Return the (x, y) coordinate for the center point of the cell that contains the specified text.  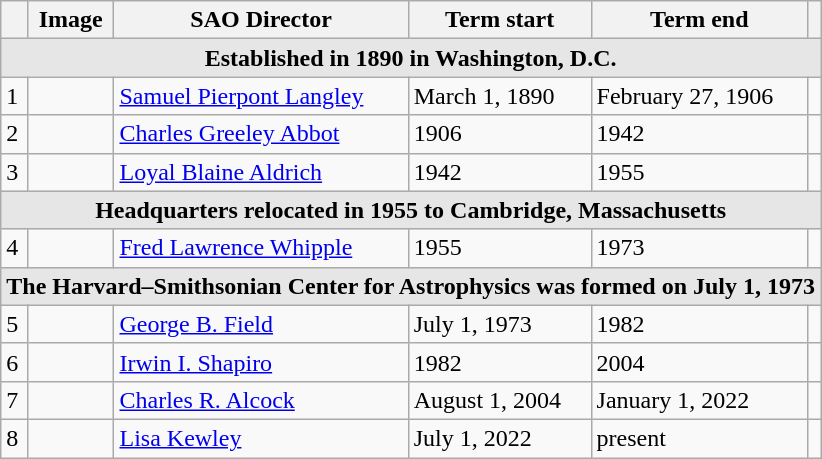
Loyal Blaine Aldrich (261, 172)
Fred Lawrence Whipple (261, 248)
2 (14, 134)
SAO Director (261, 20)
8 (14, 438)
Headquarters relocated in 1955 to Cambridge, Massachusetts (411, 210)
Term end (700, 20)
Established in 1890 in Washington, D.C. (411, 58)
3 (14, 172)
6 (14, 362)
Lisa Kewley (261, 438)
March 1, 1890 (500, 96)
5 (14, 324)
1906 (500, 134)
January 1, 2022 (700, 400)
7 (14, 400)
Image (70, 20)
1 (14, 96)
Irwin I. Shapiro (261, 362)
present (700, 438)
Charles R. Alcock (261, 400)
1973 (700, 248)
4 (14, 248)
Term start (500, 20)
July 1, 2022 (500, 438)
July 1, 1973 (500, 324)
August 1, 2004 (500, 400)
2004 (700, 362)
Samuel Pierpont Langley (261, 96)
George B. Field (261, 324)
The Harvard–Smithsonian Center for Astrophysics was formed on July 1, 1973 (411, 286)
Charles Greeley Abbot (261, 134)
February 27, 1906 (700, 96)
